From the cell containing the given text, extract its center point as [X, Y] coordinate. 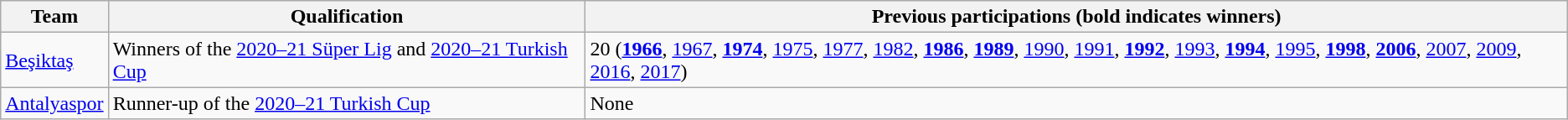
Beşiktaş [54, 60]
Qualification [347, 17]
Runner-up of the 2020–21 Turkish Cup [347, 103]
20 (1966, 1967, 1974, 1975, 1977, 1982, 1986, 1989, 1990, 1991, 1992, 1993, 1994, 1995, 1998, 2006, 2007, 2009, 2016, 2017) [1076, 60]
Team [54, 17]
Antalyaspor [54, 103]
None [1076, 103]
Previous participations (bold indicates winners) [1076, 17]
Winners of the 2020–21 Süper Lig and 2020–21 Turkish Cup [347, 60]
